From the cell containing the given text, extract its center point as (x, y) coordinate. 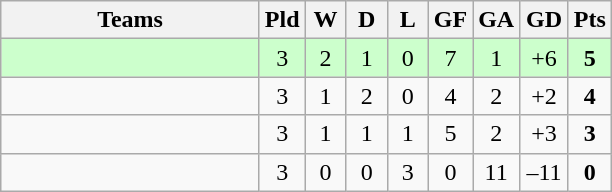
Teams (130, 20)
Pld (282, 20)
11 (496, 172)
+2 (544, 96)
–11 (544, 172)
D (366, 20)
7 (450, 58)
Pts (590, 20)
W (326, 20)
GA (496, 20)
L (408, 20)
+6 (544, 58)
GF (450, 20)
GD (544, 20)
+3 (544, 134)
